Determine the (X, Y) coordinate at the center of the cell enclosing the given text.  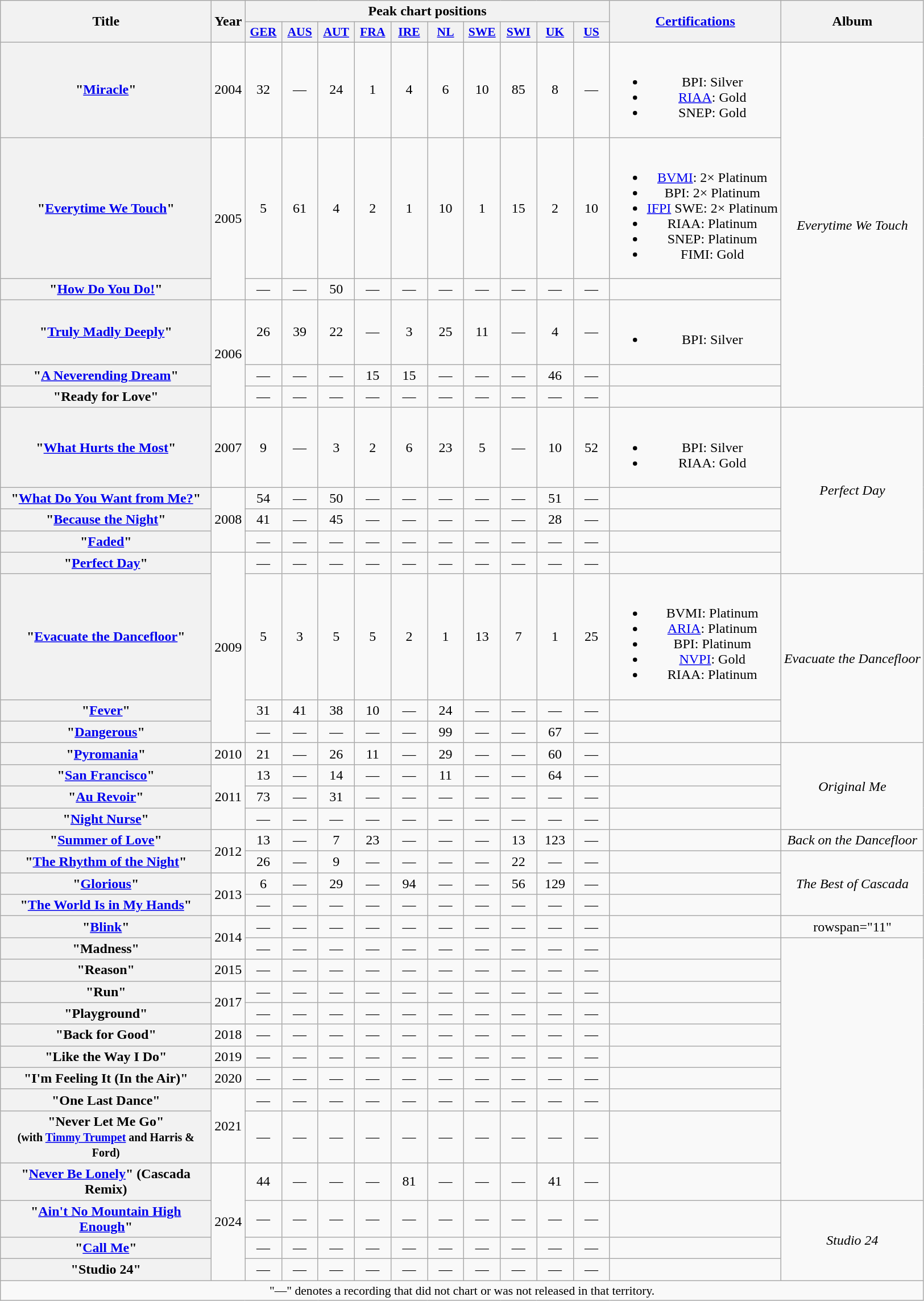
45 (336, 520)
67 (555, 732)
"Night Nurse" (106, 818)
"Pyromania" (106, 753)
"Blink" (106, 927)
81 (409, 1182)
"Studio 24" (106, 1270)
129 (555, 884)
Album (852, 22)
14 (336, 775)
"Playground" (106, 1013)
21 (263, 753)
2010 (229, 753)
2019 (229, 1056)
AUT (336, 32)
BPI: SilverRIAA: Gold (695, 448)
73 (263, 797)
"Evacuate the Dancefloor" (106, 637)
"Run" (106, 992)
"A Neverending Dream" (106, 375)
2013 (229, 894)
"Everytime We Touch" (106, 208)
Back on the Dancefloor (852, 840)
"Never Let Me Go" (with Timmy Trumpet and Harris & Ford) (106, 1137)
Year (229, 22)
"Because the Night" (106, 520)
SWE (482, 32)
46 (555, 375)
56 (519, 884)
60 (555, 753)
BVMI: 2× PlatinumBPI: 2× PlatinumIFPI SWE: 2× PlatinumRIAA: PlatinumSNEP: PlatinumFIMI: Gold (695, 208)
"What Do You Want from Me?" (106, 498)
123 (555, 840)
2017 (229, 1002)
"One Last Dance" (106, 1100)
"San Francisco" (106, 775)
SWI (519, 32)
"Like the Way I Do" (106, 1056)
Title (106, 22)
BVMI: PlatinumARIA: PlatinumBPI: PlatinumNVPI: GoldRIAA: Platinum (695, 637)
"The World Is in My Hands" (106, 905)
"Glorious" (106, 884)
"What Hurts the Most" (106, 448)
2020 (229, 1078)
94 (409, 884)
2014 (229, 938)
"Au Revoir" (106, 797)
NL (446, 32)
BPI: SilverRIAA: GoldSNEP: Gold (695, 90)
"Ain't No Mountain High Enough" (106, 1218)
2021 (229, 1126)
FRA (372, 32)
99 (446, 732)
"Faded" (106, 541)
2005 (229, 219)
"Reason" (106, 970)
8 (555, 90)
"Never Be Lonely" (Cascada Remix) (106, 1182)
"Dangerous" (106, 732)
2015 (229, 970)
Certifications (695, 22)
Evacuate the Dancefloor (852, 658)
BPI: Silver (695, 332)
"Madness" (106, 948)
61 (300, 208)
AUS (300, 32)
2004 (229, 90)
Studio 24 (852, 1240)
"Ready for Love" (106, 397)
32 (263, 90)
51 (555, 498)
"Call Me" (106, 1248)
2009 (229, 647)
54 (263, 498)
39 (300, 332)
44 (263, 1182)
rowspan="11" (852, 927)
IRE (409, 32)
US (591, 32)
2011 (229, 797)
28 (555, 520)
"Back for Good" (106, 1035)
The Best of Cascada (852, 884)
Original Me (852, 786)
UK (555, 32)
"Truly Madly Deeply" (106, 332)
GER (263, 32)
"I'm Feeling It (In the Air)" (106, 1078)
"How Do You Do!" (106, 289)
"Perfect Day" (106, 563)
Perfect Day (852, 491)
2012 (229, 851)
"Summer of Love" (106, 840)
"Miracle" (106, 90)
38 (336, 710)
64 (555, 775)
2006 (229, 354)
2024 (229, 1221)
"Fever" (106, 710)
2007 (229, 448)
52 (591, 448)
"The Rhythm of the Night" (106, 862)
85 (519, 90)
Everytime We Touch (852, 225)
Peak chart positions (428, 11)
"—" denotes a recording that did not chart or was not released in that territory. (462, 1291)
2008 (229, 520)
2018 (229, 1035)
